Return (X, Y) of the center of cell containing provided text 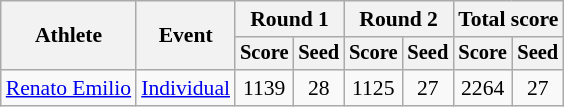
1139 (264, 88)
Individual (186, 88)
Athlete (68, 36)
Event (186, 36)
Renato Emilio (68, 88)
28 (318, 88)
2264 (482, 88)
Total score (508, 19)
1125 (373, 88)
Round 2 (398, 19)
Round 1 (290, 19)
